Locate the cell with the specified text and output its (x, y) center coordinate. 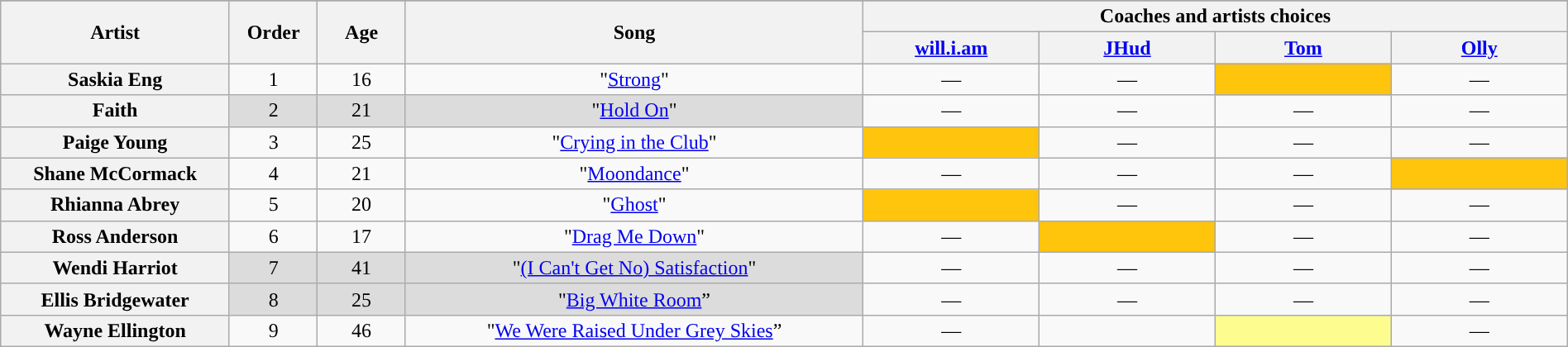
46 (361, 330)
Age (361, 32)
Tom (1303, 48)
will.i.am (951, 48)
Ross Anderson (116, 236)
"Crying in the Club" (633, 142)
Olly (1479, 48)
7 (273, 268)
Faith (116, 111)
Saskia Eng (116, 79)
Ellis Bridgewater (116, 299)
8 (273, 299)
1 (273, 79)
"Strong" (633, 79)
17 (361, 236)
Wendi Harriot (116, 268)
"(I Can't Get No) Satisfaction" (633, 268)
Wayne Ellington (116, 330)
9 (273, 330)
"Moondance" (633, 173)
16 (361, 79)
Rhianna Abrey (116, 205)
"Drag Me Down" (633, 236)
Order (273, 32)
"Ghost" (633, 205)
"Hold On" (633, 111)
41 (361, 268)
JHud (1128, 48)
Shane McCormack (116, 173)
2 (273, 111)
5 (273, 205)
"We Were Raised Under Grey Skies” (633, 330)
3 (273, 142)
Coaches and artists choices (1216, 17)
Artist (116, 32)
Song (633, 32)
20 (361, 205)
4 (273, 173)
6 (273, 236)
Paige Young (116, 142)
"Big White Room” (633, 299)
